Pinpoint the cell where the given text exists, returning its [x, y] midpoint coordinate. 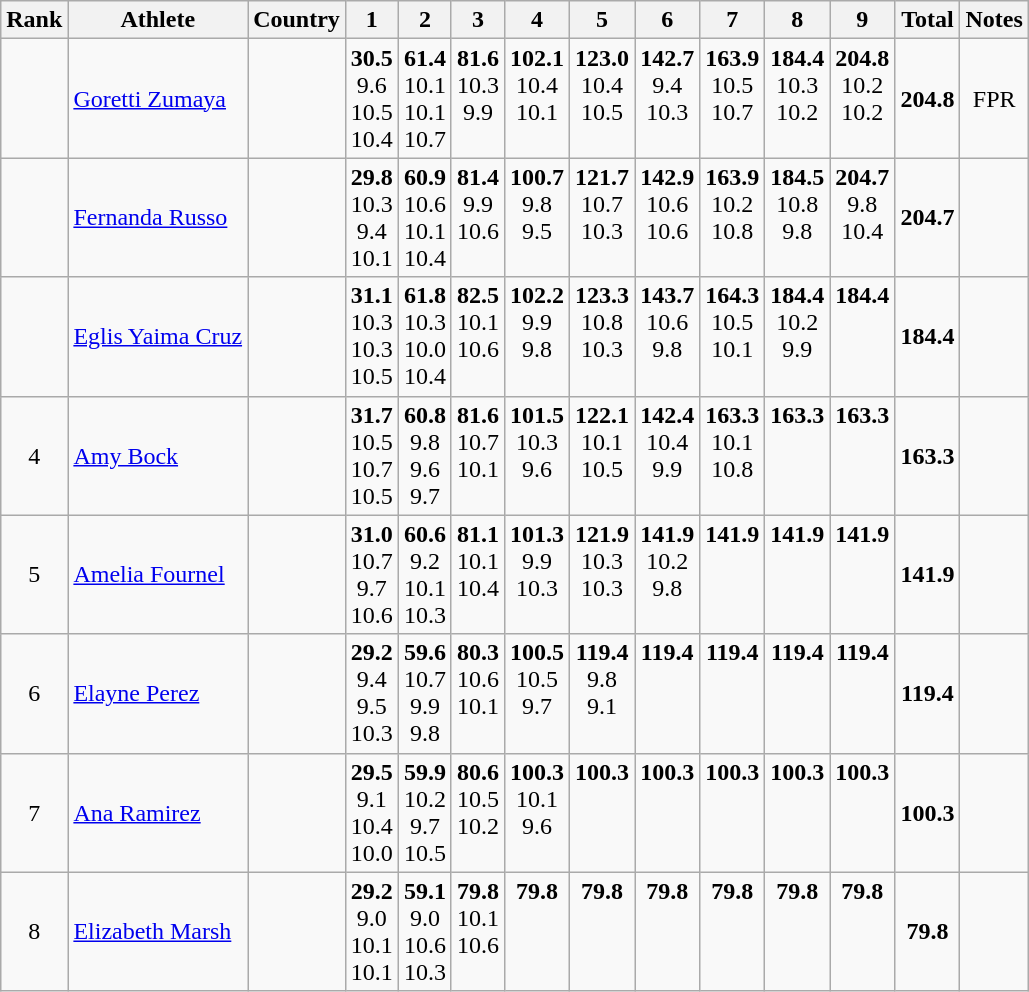
60.8 9.8 9.6 9.7 [424, 456]
29.5 9.110.4 10.0 [372, 812]
Athlete [158, 20]
60.9 10.6 10.1 10.4 [424, 218]
1 [372, 20]
163.910.510.7 [732, 98]
100.7 9.8 9.5 [538, 218]
102.110.410.1 [538, 98]
142.410.49.9 [668, 456]
61.8 10.3 10.0 10.4 [424, 336]
101.5 10.39.6 [538, 456]
59.1 9.010.6 10.3 [424, 932]
Goretti Zumaya [158, 98]
163.310.110.8 [732, 456]
FPR [994, 98]
81.610.3 9.9 [478, 98]
123.010.410.5 [602, 98]
184.410.310.2 [798, 98]
119.49.8 9.1 [602, 694]
163.910.210.8 [732, 218]
31.0 10.79.7 10.6 [372, 574]
29.8 10.39.4 10.1 [372, 218]
81.110.110.4 [478, 574]
100.3 10.19.6 [538, 812]
123.310.8 10.3 [602, 336]
101.3 9.910.3 [538, 574]
80.610.510.2 [478, 812]
143.710.69.8 [668, 336]
Ana Ramirez [158, 812]
142.79.4 10.3 [668, 98]
204.810.210.2 [862, 98]
Amelia Fournel [158, 574]
Country [297, 20]
164.310.510.1 [732, 336]
30.59.610.510.4 [372, 98]
31.7 10.510.7 10.5 [372, 456]
204.79.8 10.4 [862, 218]
141.910.29.8 [668, 574]
79.810.110.6 [478, 932]
Notes [994, 20]
Rank [34, 20]
60.6 9.2 10.1 10.3 [424, 574]
3 [478, 20]
204.8 [928, 98]
142.910.610.6 [668, 218]
102.2 9.99.8 [538, 336]
184.4 10.2 9.9 [798, 336]
Eglis Yaima Cruz [158, 336]
Elayne Perez [158, 694]
29.2 9.010.1 10.1 [372, 932]
31.1 10.310.3 10.5 [372, 336]
204.7 [928, 218]
9 [862, 20]
121.710.710.3 [602, 218]
121.910.3 10.3 [602, 574]
82.510.110.6 [478, 336]
Total [928, 20]
Amy Bock [158, 456]
Fernanda Russo [158, 218]
2 [424, 20]
100.5 10.59.7 [538, 694]
61.4 10.1 10.1 10.7 [424, 98]
59.9 10.29.7 10.5 [424, 812]
81.610.710.1 [478, 456]
184.510.89.8 [798, 218]
81.49.910.6 [478, 218]
59.610.7 9.9 9.8 [424, 694]
Elizabeth Marsh [158, 932]
80.310.610.1 [478, 694]
122.110.1 10.5 [602, 456]
29.2 9.49.5 10.3 [372, 694]
